Search for the cell housing the specified text and yield its [X, Y] center coordinate. 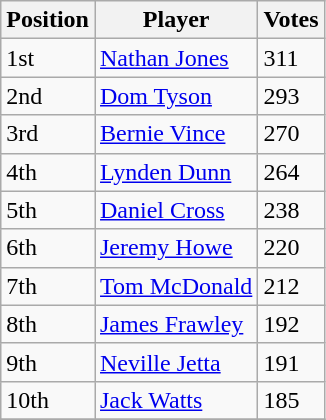
4th [48, 172]
Daniel Cross [176, 210]
293 [291, 96]
Dom Tyson [176, 96]
311 [291, 58]
Neville Jetta [176, 362]
220 [291, 248]
270 [291, 134]
Jeremy Howe [176, 248]
10th [48, 400]
James Frawley [176, 324]
3rd [48, 134]
5th [48, 210]
Nathan Jones [176, 58]
Votes [291, 20]
7th [48, 286]
192 [291, 324]
238 [291, 210]
6th [48, 248]
8th [48, 324]
264 [291, 172]
Tom McDonald [176, 286]
Lynden Dunn [176, 172]
1st [48, 58]
Jack Watts [176, 400]
212 [291, 286]
191 [291, 362]
Position [48, 20]
9th [48, 362]
185 [291, 400]
2nd [48, 96]
Bernie Vince [176, 134]
Player [176, 20]
